Extract the (X, Y) coordinate from the center of the cell holding the provided text.  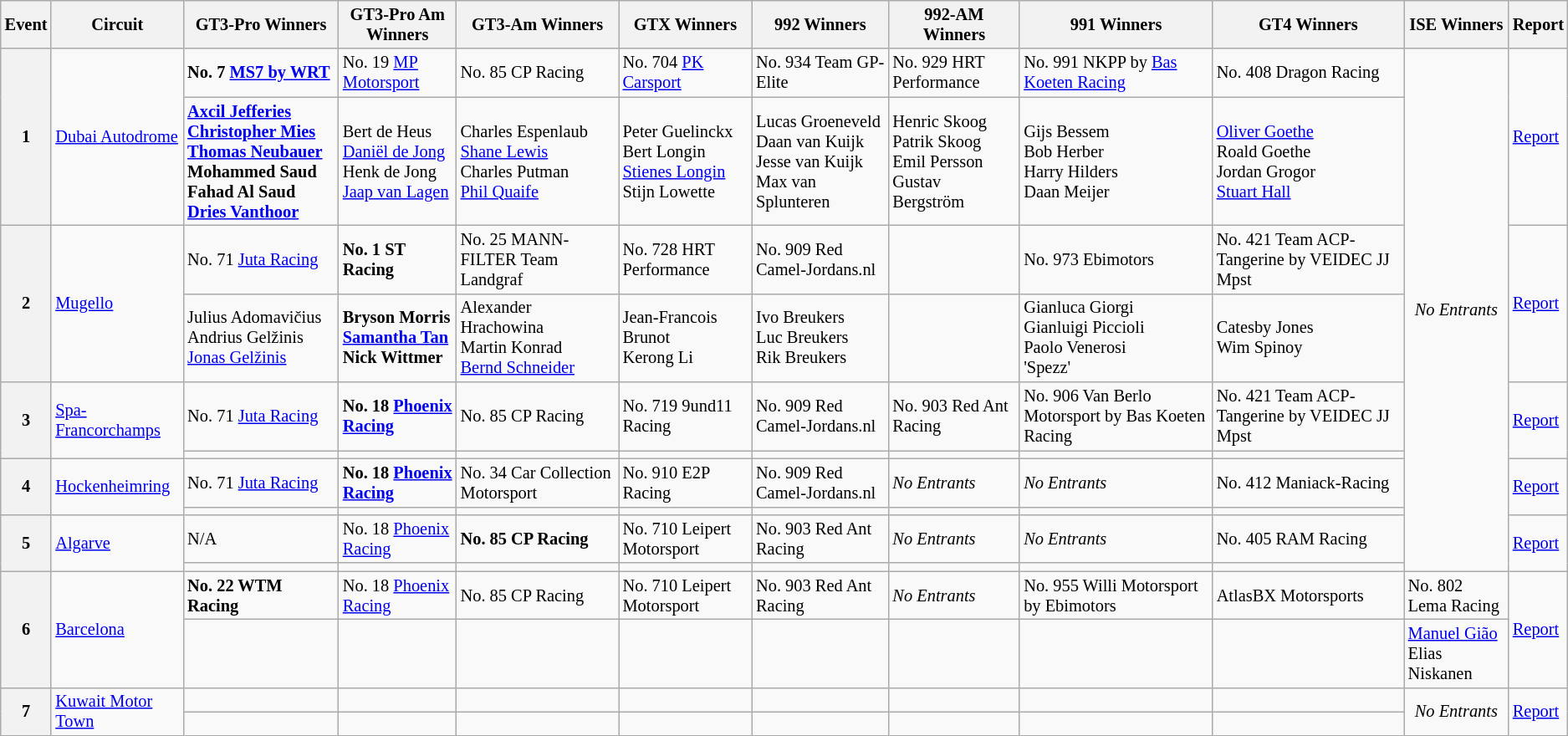
1 (27, 137)
2 (27, 303)
No. 408 Dragon Racing (1308, 73)
ISE Winners (1457, 24)
Gijs Bessem Bob Herber Harry Hilders Daan Meijer (1116, 161)
Peter Guelinckx Bert Longin Stienes Longin Stijn Lowette (686, 161)
5 (27, 542)
GT3-Am Winners (538, 24)
No. 973 Ebimotors (1116, 259)
Oliver Goethe Roald Goethe Jordan Grogor Stuart Hall (1308, 161)
GTX Winners (686, 24)
Spa-Francorchamps (117, 420)
No. 929 HRT Performance (955, 73)
Catesby Jones Wim Spinoy (1308, 338)
Manuel Gião Elias Niskanen (1457, 653)
GT3-Pro Winners (261, 24)
991 Winners (1116, 24)
Henric Skoog Patrik Skoog Emil Persson Gustav Bergström (955, 161)
Charles Espenlaub Shane Lewis Charles Putman Phil Quaife (538, 161)
No. 910 E2P Racing (686, 483)
Gianluca Giorgi Gianluigi Piccioli Paolo Venerosi 'Spezz' (1116, 338)
3 (27, 420)
No. 7 MS7 by WRT (261, 73)
6 (27, 629)
No. 34 Car Collection Motorsport (538, 483)
No. 906 Van Berlo Motorsport by Bas Koeten Racing (1116, 417)
No. 955 Willi Motorsport by Ebimotors (1116, 595)
Jean-Francois Brunot Kerong Li (686, 338)
Event (27, 24)
No. 1 ST Racing (398, 259)
No. 19 MP Motorsport (398, 73)
Mugello (117, 303)
Julius Adomavičius Andrius Gelžinis Jonas Gelžinis (261, 338)
Axcil Jefferies Christopher Mies Thomas Neubauer Mohammed Saud Fahad Al Saud Dries Vanthoor (261, 161)
Kuwait Motor Town (117, 712)
AtlasBX Motorsports (1308, 595)
Bert de Heus Daniël de Jong Henk de Jong Jaap van Lagen (398, 161)
No. 405 RAM Racing (1308, 539)
No. 802 Lema Racing (1457, 595)
Lucas Groeneveld Daan van Kuijk Jesse van Kuijk Max van Splunteren (820, 161)
4 (27, 487)
No. 25 MANN-FILTER Team Landgraf (538, 259)
992 Winners (820, 24)
GT4 Winners (1308, 24)
No. 991 NKPP by Bas Koeten Racing (1116, 73)
No. 728 HRT Performance (686, 259)
Barcelona (117, 629)
No. 934 Team GP-Elite (820, 73)
992-AM Winners (955, 24)
No. 22 WTM Racing (261, 595)
N/A (261, 539)
No. 412 Maniack-Racing (1308, 483)
Alexander Hrachowina Martin Konrad Bernd Schneider (538, 338)
7 (27, 712)
Circuit (117, 24)
Bryson Morris Samantha Tan Nick Wittmer (398, 338)
GT3-Pro Am Winners (398, 24)
Ivo Breukers Luc Breukers Rik Breukers (820, 338)
Dubai Autodrome (117, 137)
Hockenheimring (117, 487)
Algarve (117, 542)
No. 704 PK Carsport (686, 73)
No. 719 9und11 Racing (686, 417)
